Capture the cell that displays the provided text and extract its (X, Y) central coordinate. 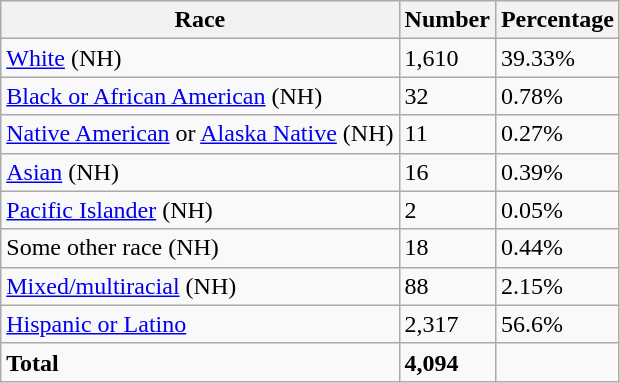
0.44% (557, 248)
18 (447, 248)
0.27% (557, 134)
0.39% (557, 172)
11 (447, 134)
2 (447, 210)
32 (447, 96)
Total (200, 362)
88 (447, 286)
Pacific Islander (NH) (200, 210)
Asian (NH) (200, 172)
Some other race (NH) (200, 248)
56.6% (557, 324)
Number (447, 20)
Percentage (557, 20)
White (NH) (200, 58)
Native American or Alaska Native (NH) (200, 134)
39.33% (557, 58)
0.78% (557, 96)
1,610 (447, 58)
16 (447, 172)
4,094 (447, 362)
2.15% (557, 286)
Mixed/multiracial (NH) (200, 286)
0.05% (557, 210)
Black or African American (NH) (200, 96)
Hispanic or Latino (200, 324)
Race (200, 20)
2,317 (447, 324)
